Capture the cell that displays the provided text and extract its (X, Y) central coordinate. 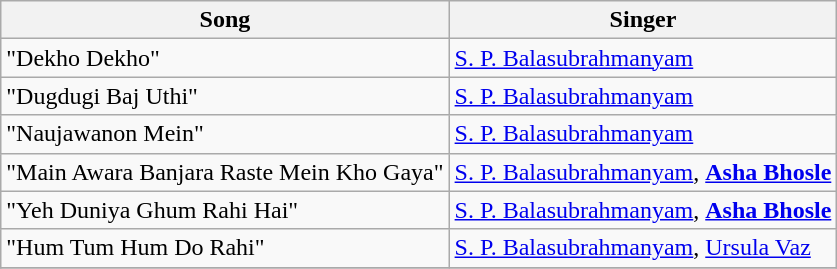
"Yeh Duniya Ghum Rahi Hai" (225, 210)
Song (225, 20)
"Naujawanon Mein" (225, 134)
"Dugdugi Baj Uthi" (225, 96)
"Dekho Dekho" (225, 58)
"Hum Tum Hum Do Rahi" (225, 248)
"Main Awara Banjara Raste Mein Kho Gaya" (225, 172)
S. P. Balasubrahmanyam, Ursula Vaz (643, 248)
Singer (643, 20)
